Output the (x, y) coordinate of the center of the cell containing the given text.  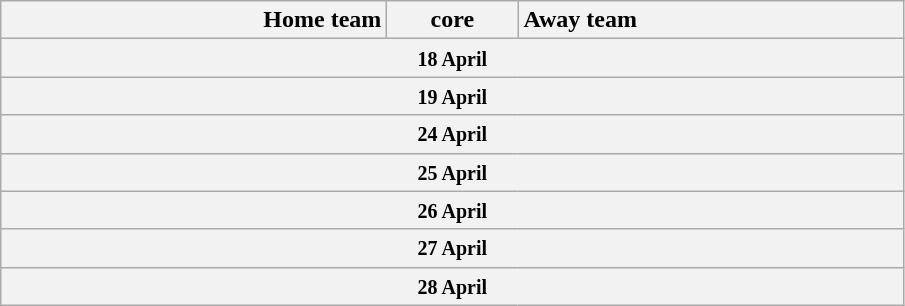
Home team (194, 20)
18 April (452, 58)
27 April (452, 248)
19 April (452, 96)
core (452, 20)
26 April (452, 210)
28 April (452, 286)
24 April (452, 134)
Away team (711, 20)
25 April (452, 172)
